Output the [x, y] coordinate of the center of the cell containing the given text.  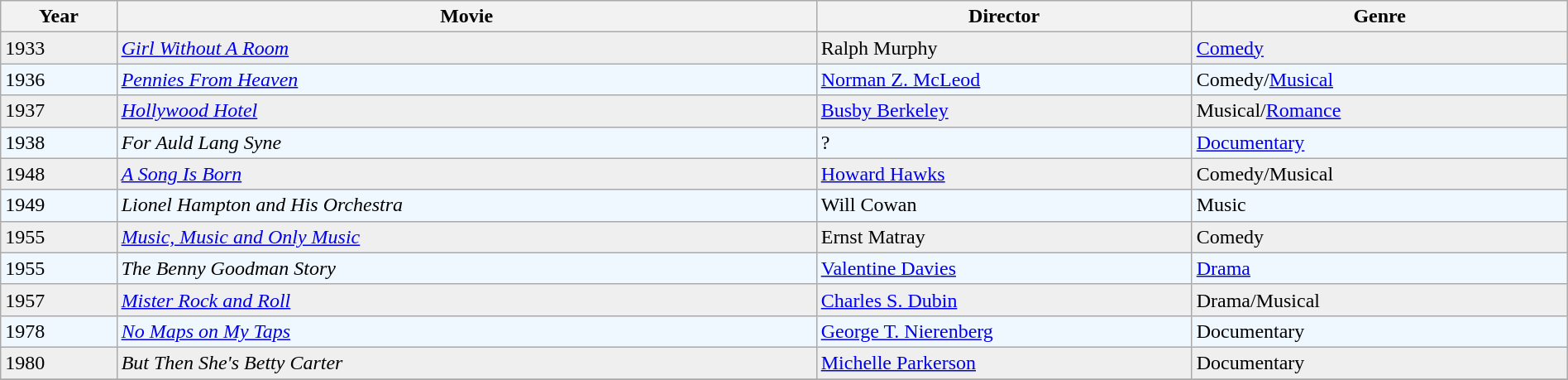
Busby Berkeley [1004, 111]
1936 [59, 79]
Howard Hawks [1004, 174]
Will Cowan [1004, 205]
No Maps on My Taps [466, 331]
Genre [1379, 17]
Lionel Hampton and His Orchestra [466, 205]
But Then She's Betty Carter [466, 363]
The Benny Goodman Story [466, 268]
Hollywood Hotel [466, 111]
Ralph Murphy [1004, 48]
Michelle Parkerson [1004, 363]
1937 [59, 111]
Music [1379, 205]
Girl Without A Room [466, 48]
George T. Nierenberg [1004, 331]
1948 [59, 174]
Ernst Matray [1004, 237]
1978 [59, 331]
1949 [59, 205]
Mister Rock and Roll [466, 300]
Musical/Romance [1379, 111]
Valentine Davies [1004, 268]
Drama [1379, 268]
Charles S. Dubin [1004, 300]
A Song Is Born [466, 174]
Norman Z. McLeod [1004, 79]
Music, Music and Only Music [466, 237]
? [1004, 142]
Movie [466, 17]
1933 [59, 48]
Director [1004, 17]
1938 [59, 142]
Year [59, 17]
For Auld Lang Syne [466, 142]
1957 [59, 300]
Drama/Musical [1379, 300]
1980 [59, 363]
Pennies From Heaven [466, 79]
